Capture the cell that displays the provided text and extract its (X, Y) central coordinate. 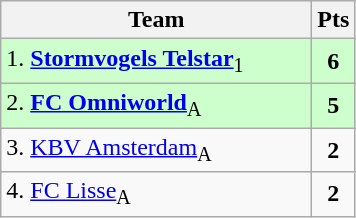
1. Stormvogels Telstar1 (156, 61)
Pts (334, 20)
6 (334, 61)
5 (334, 105)
3. KBV AmsterdamA (156, 150)
2. FC OmniworldA (156, 105)
Team (156, 20)
4. FC LisseA (156, 194)
